Search for the cell housing the specified text and yield its (x, y) center coordinate. 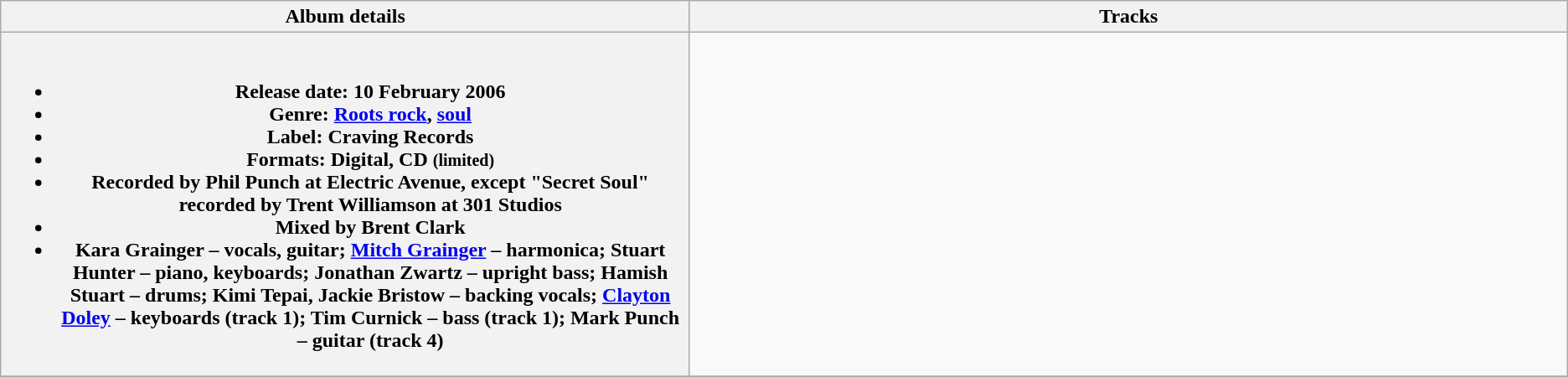
Tracks (1128, 17)
Album details (345, 17)
